Determine the [X, Y] coordinate at the center of the cell enclosing the given text.  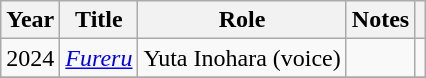
2024 [30, 58]
Yuta Inohara (voice) [242, 58]
Notes [380, 20]
Fureru [99, 58]
Role [242, 20]
Title [99, 20]
Year [30, 20]
